Provide the [x, y] coordinate of the cell's center where the given text is located.  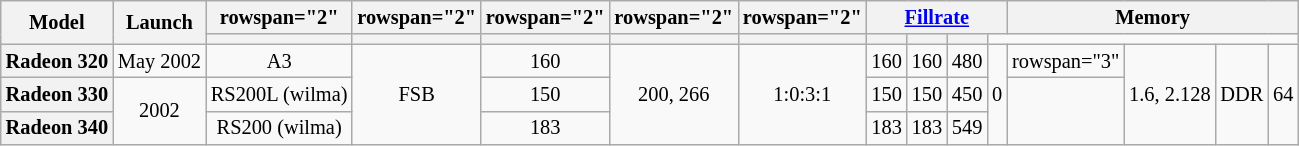
Launch [160, 22]
rowspan="3" [1066, 61]
549 [967, 128]
64 [1283, 94]
DDR [1242, 94]
A3 [280, 61]
0 [997, 94]
2002 [160, 110]
450 [967, 94]
Model [57, 22]
Radeon 330 [57, 94]
RS200L (wilma) [280, 94]
Memory [1152, 17]
1:0:3:1 [802, 94]
Fillrate [938, 17]
1.6, 2.128 [1170, 94]
200, 266 [674, 94]
May 2002 [160, 61]
480 [967, 61]
FSB [416, 94]
Radeon 320 [57, 61]
Radeon 340 [57, 128]
RS200 (wilma) [280, 128]
